Provide the [X, Y] coordinate of the cell's center where the given text is located.  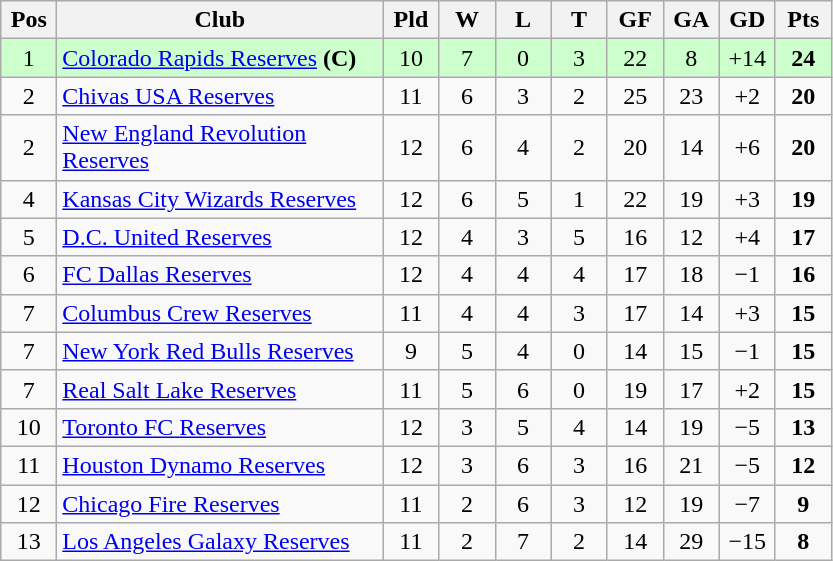
Club [220, 20]
Colorado Rapids Reserves (C) [220, 58]
T [579, 20]
FC Dallas Reserves [220, 275]
GF [635, 20]
L [523, 20]
Chivas USA Reserves [220, 96]
Columbus Crew Reserves [220, 313]
−15 [747, 542]
Kansas City Wizards Reserves [220, 199]
D.C. United Reserves [220, 237]
Pld [411, 20]
18 [691, 275]
24 [803, 58]
+14 [747, 58]
Chicago Fire Reserves [220, 503]
25 [635, 96]
GA [691, 20]
Houston Dynamo Reserves [220, 465]
Pts [803, 20]
W [467, 20]
−7 [747, 503]
Toronto FC Reserves [220, 427]
+6 [747, 148]
New York Red Bulls Reserves [220, 351]
Los Angeles Galaxy Reserves [220, 542]
21 [691, 465]
+4 [747, 237]
23 [691, 96]
29 [691, 542]
Real Salt Lake Reserves [220, 389]
GD [747, 20]
New England Revolution Reserves [220, 148]
Pos [29, 20]
